Locate the cell with the specified text and output its (x, y) center coordinate. 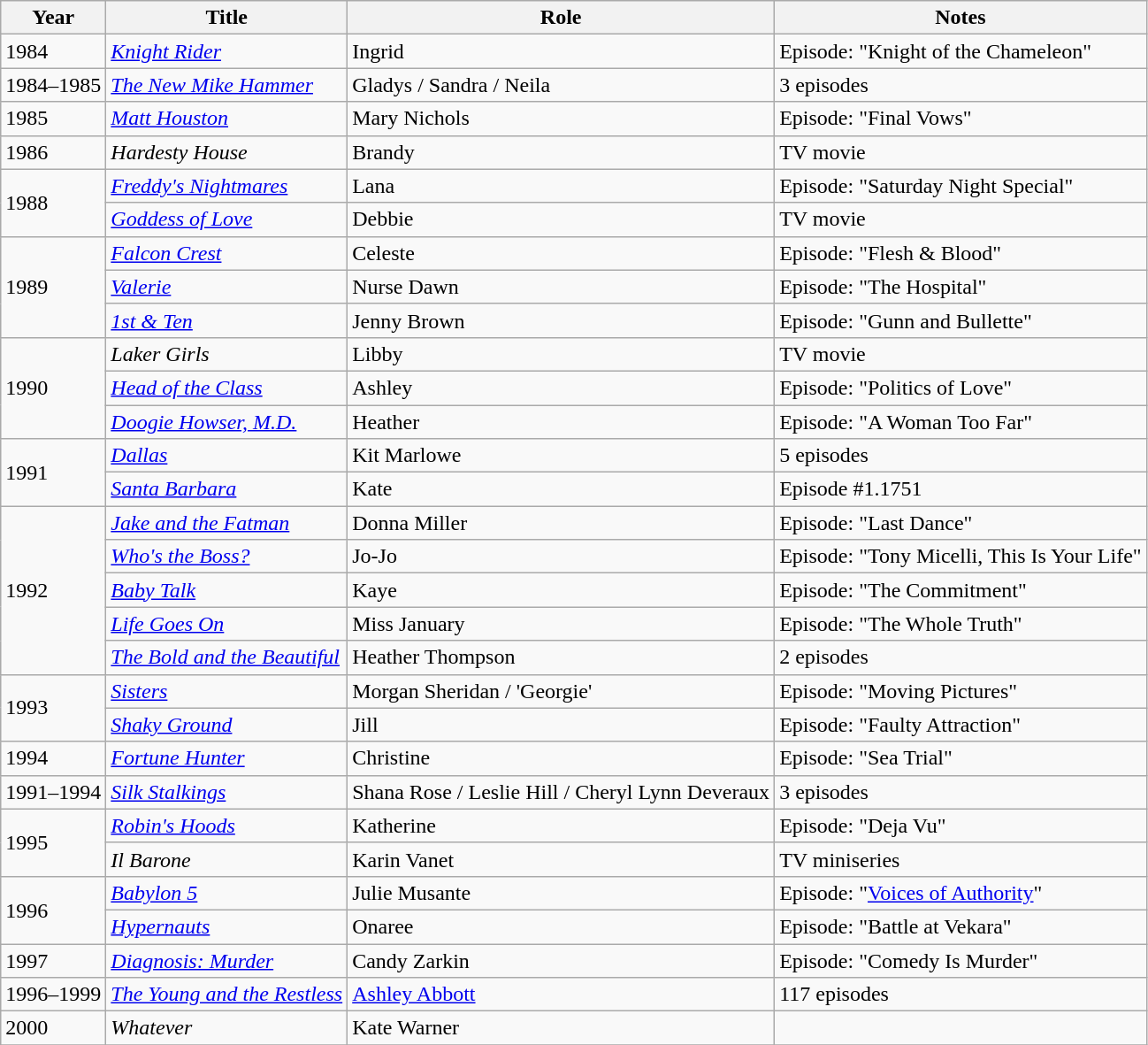
Episode: "A Woman Too Far" (960, 422)
Valerie (226, 287)
Life Goes On (226, 624)
Episode: "Final Vows" (960, 119)
Episode: "Tony Micelli, This Is Your Life" (960, 557)
Kate Warner (561, 1028)
Goddess of Love (226, 219)
Jake and the Fatman (226, 523)
Kit Marlowe (561, 456)
Episode: "The Hospital" (960, 287)
Mary Nichols (561, 119)
Miss January (561, 624)
Babylon 5 (226, 893)
1990 (53, 388)
Shana Rose / Leslie Hill / Cheryl Lynn Deveraux (561, 792)
Baby Talk (226, 590)
Christine (561, 758)
Karin Vanet (561, 859)
Morgan Sheridan / 'Georgie' (561, 691)
Episode: "Voices of Authority" (960, 893)
TV miniseries (960, 859)
Role (561, 18)
Hypernauts (226, 926)
Ingrid (561, 51)
Falcon Crest (226, 253)
1984 (53, 51)
1986 (53, 152)
Nurse Dawn (561, 287)
Celeste (561, 253)
Candy Zarkin (561, 960)
Freddy's Nightmares (226, 186)
Episode: "Saturday Night Special" (960, 186)
Year (53, 18)
Episode: "Moving Pictures" (960, 691)
Episode: "Faulty Attraction" (960, 725)
Episode: "Last Dance" (960, 523)
Donna Miller (561, 523)
Jo-Jo (561, 557)
Episode: "Battle at Vekara" (960, 926)
Hardesty House (226, 152)
Sisters (226, 691)
Diagnosis: Murder (226, 960)
Episode: "Flesh & Blood" (960, 253)
Jenny Brown (561, 320)
1989 (53, 287)
Fortune Hunter (226, 758)
1993 (53, 708)
1992 (53, 590)
Who's the Boss? (226, 557)
1991–1994 (53, 792)
Lana (561, 186)
1985 (53, 119)
Episode: "Deja Vu" (960, 826)
2 episodes (960, 657)
1996–1999 (53, 995)
Dallas (226, 456)
Debbie (561, 219)
Onaree (561, 926)
The Young and the Restless (226, 995)
The New Mike Hammer (226, 85)
1991 (53, 473)
Title (226, 18)
Ashley Abbott (561, 995)
Shaky Ground (226, 725)
1st & Ten (226, 320)
Episode: "Comedy Is Murder" (960, 960)
Whatever (226, 1028)
1997 (53, 960)
Ashley (561, 388)
Episode: "Knight of the Chameleon" (960, 51)
Robin's Hoods (226, 826)
Gladys / Sandra / Neila (561, 85)
Episode #1.1751 (960, 489)
Episode: "Gunn and Bullette" (960, 320)
Jill (561, 725)
Kaye (561, 590)
1984–1985 (53, 85)
Heather (561, 422)
Silk Stalkings (226, 792)
1995 (53, 842)
Brandy (561, 152)
1994 (53, 758)
Episode: "The Whole Truth" (960, 624)
Matt Houston (226, 119)
Episode: "The Commitment" (960, 590)
Heather Thompson (561, 657)
Santa Barbara (226, 489)
Knight Rider (226, 51)
1988 (53, 203)
Katherine (561, 826)
The Bold and the Beautiful (226, 657)
Julie Musante (561, 893)
Kate (561, 489)
Episode: "Sea Trial" (960, 758)
Il Barone (226, 859)
Notes (960, 18)
5 episodes (960, 456)
Laker Girls (226, 354)
Episode: "Politics of Love" (960, 388)
1996 (53, 910)
Libby (561, 354)
Head of the Class (226, 388)
117 episodes (960, 995)
2000 (53, 1028)
Doogie Howser, M.D. (226, 422)
